Return the (X, Y) coordinate for the center point of the cell that contains the specified text.  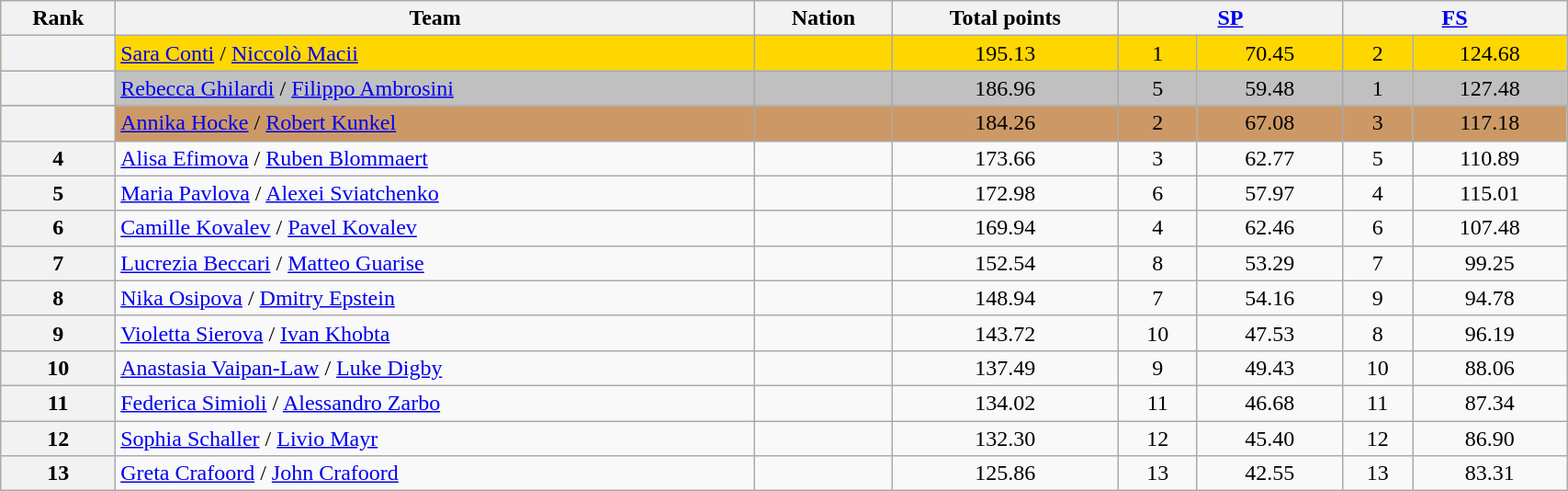
148.94 (1005, 298)
125.86 (1005, 474)
53.29 (1269, 263)
54.16 (1269, 298)
Camille Kovalev / Pavel Kovalev (435, 228)
Violetta Sierova / Ivan Khobta (435, 333)
Sara Conti / Niccolò Macii (435, 53)
132.30 (1005, 439)
115.01 (1490, 193)
Lucrezia Beccari / Matteo Guarise (435, 263)
127.48 (1490, 88)
87.34 (1490, 403)
Sophia Schaller / Livio Mayr (435, 439)
Annika Hocke / Robert Kunkel (435, 123)
137.49 (1005, 368)
46.68 (1269, 403)
96.19 (1490, 333)
143.72 (1005, 333)
117.18 (1490, 123)
169.94 (1005, 228)
88.06 (1490, 368)
172.98 (1005, 193)
124.68 (1490, 53)
Federica Simioli / Alessandro Zarbo (435, 403)
Rank (59, 18)
57.97 (1269, 193)
59.48 (1269, 88)
86.90 (1490, 439)
SP (1230, 18)
195.13 (1005, 53)
Greta Crafoord / John Crafoord (435, 474)
107.48 (1490, 228)
83.31 (1490, 474)
184.26 (1005, 123)
186.96 (1005, 88)
99.25 (1490, 263)
67.08 (1269, 123)
Rebecca Ghilardi / Filippo Ambrosini (435, 88)
49.43 (1269, 368)
152.54 (1005, 263)
134.02 (1005, 403)
70.45 (1269, 53)
45.40 (1269, 439)
Alisa Efimova / Ruben Blommaert (435, 158)
Team (435, 18)
FS (1455, 18)
47.53 (1269, 333)
Nation (824, 18)
62.77 (1269, 158)
42.55 (1269, 474)
173.66 (1005, 158)
Maria Pavlova / Alexei Sviatchenko (435, 193)
62.46 (1269, 228)
Nika Osipova / Dmitry Epstein (435, 298)
Anastasia Vaipan-Law / Luke Digby (435, 368)
94.78 (1490, 298)
110.89 (1490, 158)
Total points (1005, 18)
